Locate the cell with the specified text and output its (X, Y) center coordinate. 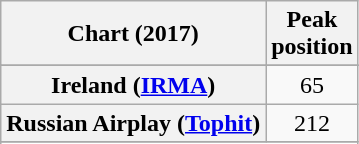
212 (312, 123)
Russian Airplay (Tophit) (134, 123)
Chart (2017) (134, 34)
Ireland (IRMA) (134, 85)
Peak position (312, 34)
65 (312, 85)
